Output the [x, y] coordinate of the center of the cell containing the given text.  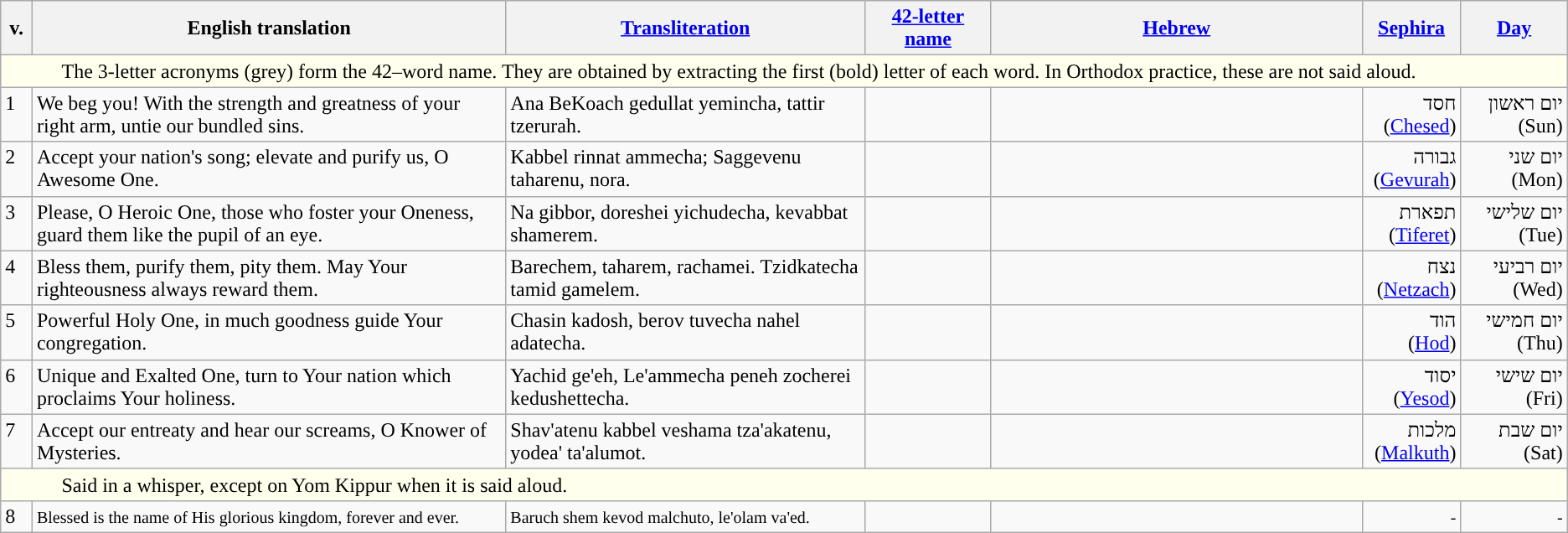
יום ראשון(Sun) [1514, 114]
3 [17, 223]
English translation [268, 28]
יום שישי(Fri) [1514, 387]
הוד(Hod) [1411, 332]
Kabbel rinnat ammecha; Saggevenu taharenu, nora. [685, 169]
יום שני(Mon) [1514, 169]
42-letter name [928, 28]
חסד(Chesed) [1411, 114]
Baruch shem kevod malchuto, le'olam va'ed. [685, 516]
Accept your nation's song; elevate and purify us, O Awesome One. [268, 169]
יום שבת(Sat) [1514, 441]
v. [17, 28]
Unique and Exalted One, turn to Your nation which proclaims Your holiness. [268, 387]
תפארת(Tiferet) [1411, 223]
Accept our entreaty and hear our screams, O Knower of Mysteries. [268, 441]
4 [17, 278]
Shav'atenu kabbel veshama tza'akatenu, yodea' ta'alumot. [685, 441]
6 [17, 387]
Transliteration [685, 28]
Sephira [1411, 28]
Na gibbor, doreshei yichudecha, kevabbat shamerem. [685, 223]
Please, O Heroic One, those who foster your Oneness, guard them like the pupil of an eye. [268, 223]
יום שלישי(Tue) [1514, 223]
We beg you! With the strength and greatness of your right arm, untie our bundled sins. [268, 114]
2 [17, 169]
יסוד(Yesod) [1411, 387]
יום חמישי(Thu) [1514, 332]
Day [1514, 28]
7 [17, 441]
Ana BeKoach gedullat yemincha, tattir tzerurah. [685, 114]
Said in a whisper, except on Yom Kippur when it is said aloud. [784, 484]
Blessed is the name of His glorious kingdom, forever and ever. [268, 516]
Yachid ge'eh, Le'ammecha peneh zocherei kedushettecha. [685, 387]
Barechem, taharem, rachamei. Tzidkatecha tamid gamelem. [685, 278]
יום רביעי(Wed) [1514, 278]
נצח(Netzach) [1411, 278]
Chasin kadosh, berov tuvecha nahel adatecha. [685, 332]
גבורה(Gevurah) [1411, 169]
8 [17, 516]
Powerful Holy One, in much goodness guide Your congregation. [268, 332]
Hebrew [1176, 28]
1 [17, 114]
5 [17, 332]
מלכות(Malkuth) [1411, 441]
Bless them, purify them, pity them. May Your righteousness always reward them. [268, 278]
